Find where the given text appears and provide that cell's center as [x, y] coordinate. 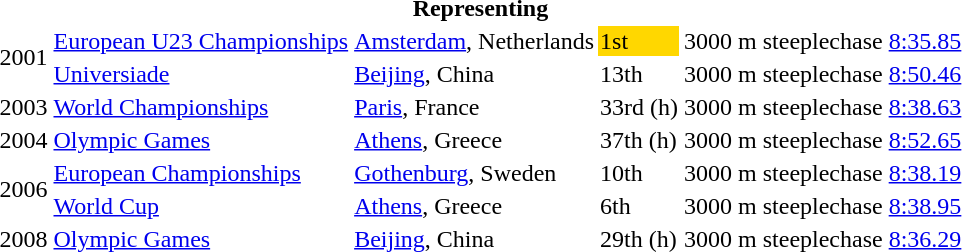
European Championships [201, 173]
Olympic Games [201, 140]
Universiade [201, 74]
Beijing, China [474, 74]
33rd (h) [640, 107]
Amsterdam, Netherlands [474, 41]
World Cup [201, 206]
10th [640, 173]
37th (h) [640, 140]
1st [640, 41]
6th [640, 206]
Paris, France [474, 107]
World Championships [201, 107]
13th [640, 74]
European U23 Championships [201, 41]
Gothenburg, Sweden [474, 173]
